Scan for the cell matching the given text and deliver its [x, y] coordinate at center. 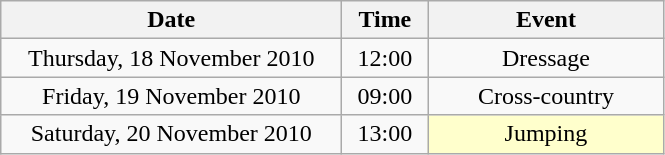
12:00 [385, 58]
Cross-country [546, 96]
Time [385, 20]
Date [172, 20]
Friday, 19 November 2010 [172, 96]
Saturday, 20 November 2010 [172, 134]
09:00 [385, 96]
Jumping [546, 134]
Event [546, 20]
Thursday, 18 November 2010 [172, 58]
13:00 [385, 134]
Dressage [546, 58]
